Return the [X, Y] coordinate for the center point of the cell that contains the specified text.  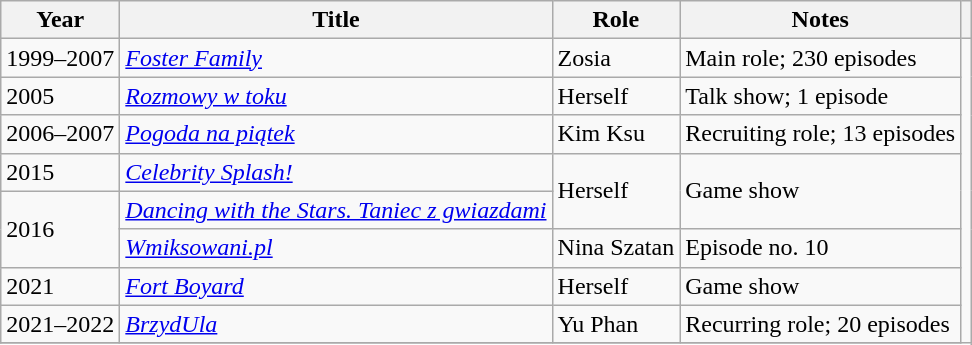
Recruiting role; 13 episodes [820, 134]
Episode no. 10 [820, 248]
Yu Phan [616, 324]
2015 [60, 172]
Wmiksowani.pl [336, 248]
Dancing with the Stars. Taniec z gwiazdami [336, 210]
Year [60, 20]
Kim Ksu [616, 134]
BrzydUla [336, 324]
Main role; 230 episodes [820, 58]
2021 [60, 286]
1999–2007 [60, 58]
Talk show; 1 episode [820, 96]
Foster Family [336, 58]
2021–2022 [60, 324]
2006–2007 [60, 134]
Title [336, 20]
Pogoda na piątek [336, 134]
Notes [820, 20]
Rozmowy w toku [336, 96]
Fort Boyard [336, 286]
Recurring role; 20 episodes [820, 324]
Role [616, 20]
Zosia [616, 58]
Celebrity Splash! [336, 172]
Nina Szatan [616, 248]
2016 [60, 229]
2005 [60, 96]
